For the text-containing cell, return its midpoint in (X, Y) coordinate format. 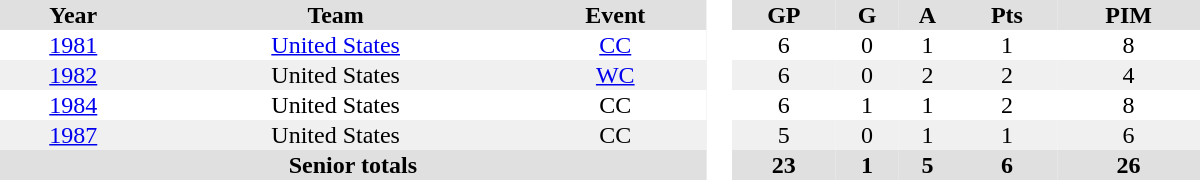
1984 (74, 105)
26 (1128, 165)
1987 (74, 135)
A (927, 15)
Team (336, 15)
Senior totals (353, 165)
GP (784, 15)
1982 (74, 75)
Pts (1008, 15)
PIM (1128, 15)
4 (1128, 75)
Year (74, 15)
WC (616, 75)
1981 (74, 45)
G (867, 15)
23 (784, 165)
Event (616, 15)
